Capture the cell that displays the provided text and extract its [X, Y] central coordinate. 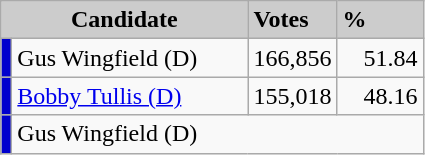
Candidate [124, 20]
51.84 [380, 58]
48.16 [380, 96]
Votes [292, 20]
Bobby Tullis (D) [130, 96]
% [380, 20]
155,018 [292, 96]
166,856 [292, 58]
